Determine the [X, Y] coordinate at the center of the cell enclosing the given text.  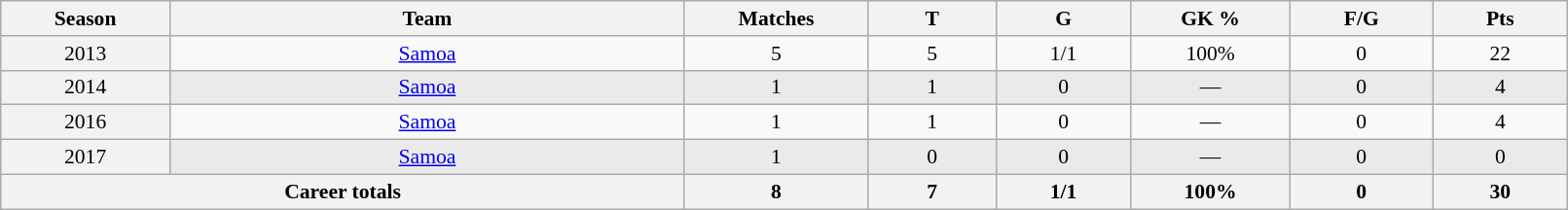
2013 [86, 53]
30 [1501, 192]
GK % [1210, 18]
Season [86, 18]
T [932, 18]
Pts [1501, 18]
7 [932, 192]
G [1064, 18]
2014 [86, 87]
2017 [86, 157]
Team [426, 18]
22 [1501, 53]
8 [776, 192]
Matches [776, 18]
F/G [1362, 18]
2016 [86, 122]
Career totals [343, 192]
